Output the [X, Y] coordinate of the center of the cell containing the given text.  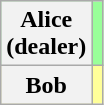
Alice(dealer) [46, 34]
Bob [46, 85]
